Scan for the cell matching the given text and deliver its [x, y] coordinate at center. 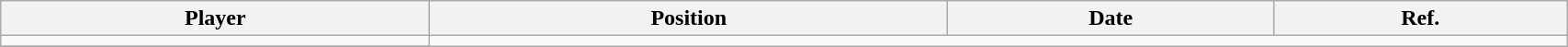
Player [215, 18]
Date [1111, 18]
Position [689, 18]
Ref. [1420, 18]
